Return (X, Y) of the center of cell containing provided text 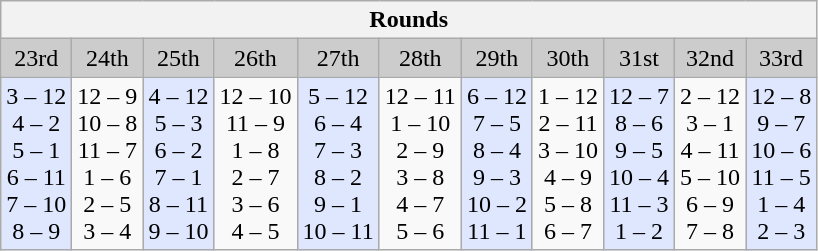
25th (178, 58)
29th (496, 58)
12 – 89 – 710 – 611 – 51 – 42 – 3 (782, 164)
33rd (782, 58)
12 – 78 – 69 – 510 – 411 – 31 – 2 (638, 164)
3 – 124 – 25 – 16 – 117 – 108 – 9 (36, 164)
12 – 1011 – 91 – 82 – 73 – 64 – 5 (256, 164)
Rounds (409, 20)
26th (256, 58)
28th (420, 58)
24th (108, 58)
12 – 910 – 811 – 71 – 62 – 53 – 4 (108, 164)
5 – 126 – 47 – 38 – 29 – 110 – 11 (338, 164)
23rd (36, 58)
31st (638, 58)
12 – 111 – 102 – 93 – 84 – 75 – 6 (420, 164)
27th (338, 58)
1 – 122 – 113 – 104 – 95 – 86 – 7 (568, 164)
6 – 127 – 58 – 49 – 310 – 211 – 1 (496, 164)
4 – 125 – 36 – 27 – 18 – 119 – 10 (178, 164)
2 – 123 – 14 – 115 – 106 – 97 – 8 (710, 164)
30th (568, 58)
32nd (710, 58)
